Output the [x, y] coordinate of the center of the cell containing the given text.  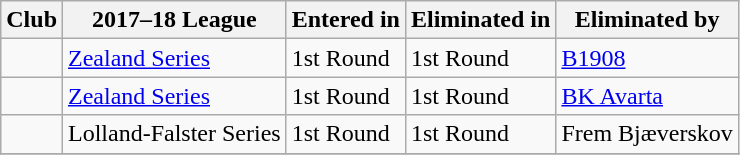
Eliminated by [647, 20]
BK Avarta [647, 96]
Club [32, 20]
Entered in [346, 20]
Eliminated in [480, 20]
Frem Bjæverskov [647, 134]
B1908 [647, 58]
Lolland-Falster Series [175, 134]
2017–18 League [175, 20]
